Return the [X, Y] coordinate for the center point of the cell that contains the specified text.  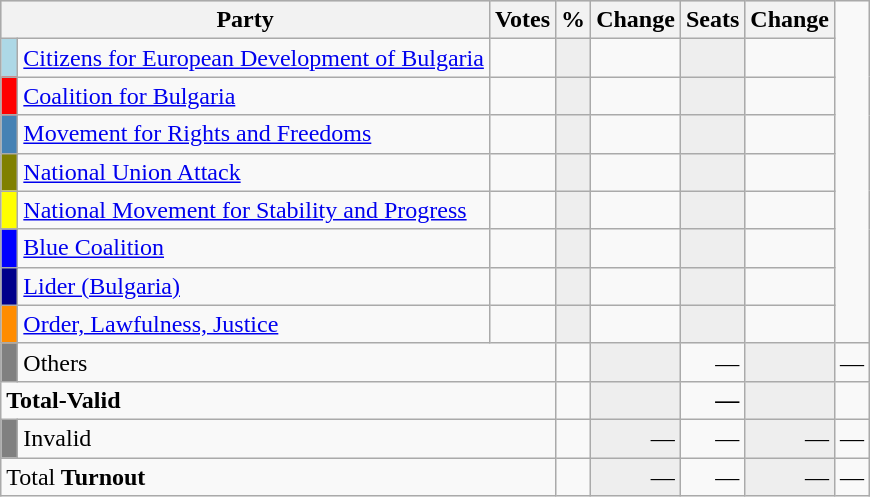
Party [246, 20]
Coalition for Bulgaria [254, 96]
% [574, 20]
Total-Valid [278, 400]
Seats [712, 20]
Order, Lawfulness, Justice [254, 324]
Votes [522, 20]
Blue Coalition [254, 248]
National Union Attack [254, 172]
Lider (Bulgaria) [254, 286]
Total Turnout [278, 477]
Citizens for European Development of Bulgaria [254, 58]
Movement for Rights and Freedoms [254, 134]
Invalid [287, 438]
National Movement for Stability and Progress [254, 210]
Others [287, 362]
